Scan for the cell matching the given text and deliver its (X, Y) coordinate at center. 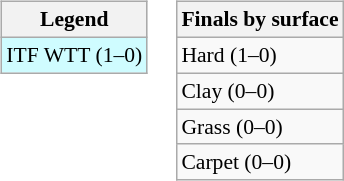
Hard (1–0) (260, 55)
Legend (74, 20)
Clay (0–0) (260, 91)
Carpet (0–0) (260, 162)
ITF WTT (1–0) (74, 55)
Grass (0–0) (260, 127)
Finals by surface (260, 20)
